Determine the (X, Y) coordinate at the center of the cell enclosing the given text.  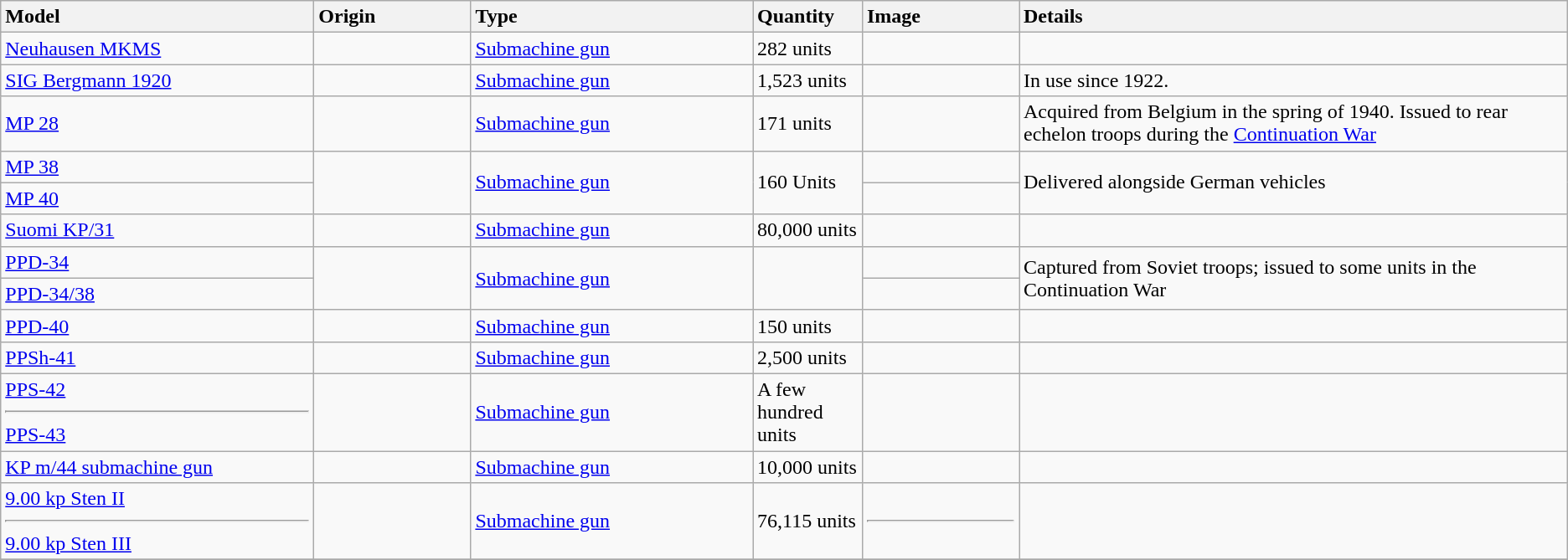
MP 28 (157, 124)
171 units (807, 124)
Acquired from Belgium in the spring of 1940. Issued to rear echelon troops during the Continuation War (1293, 124)
PPD-40 (157, 326)
SIG Bergmann 1920 (157, 80)
A few hundred units (807, 412)
Suomi KP/31 (157, 230)
PPSh-41 (157, 357)
160 Units (807, 182)
Captured from Soviet troops; issued to some units in the Continuation War (1293, 278)
150 units (807, 326)
PPD-34 (157, 262)
1,523 units (807, 80)
2,500 units (807, 357)
Details (1293, 17)
PPD-34/38 (157, 294)
10,000 units (807, 466)
Image (940, 17)
80,000 units (807, 230)
MP 40 (157, 198)
282 units (807, 49)
Delivered alongside German vehicles (1293, 182)
Model (157, 17)
In use since 1922. (1293, 80)
Origin (392, 17)
Type (611, 17)
Quantity (807, 17)
9.00 kp Sten II9.00 kp Sten III (157, 521)
PPS-42PPS-43 (157, 412)
Neuhausen MKMS (157, 49)
76,115 units (807, 521)
KP m/44 submachine gun (157, 466)
MP 38 (157, 167)
